Find where the given text appears and provide that cell's center as [x, y] coordinate. 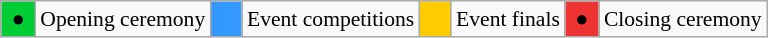
Event finals [508, 19]
Closing ceremony [683, 19]
Event competitions [330, 19]
Opening ceremony [122, 19]
